Determine the (x, y) coordinate at the center of the cell enclosing the given text.  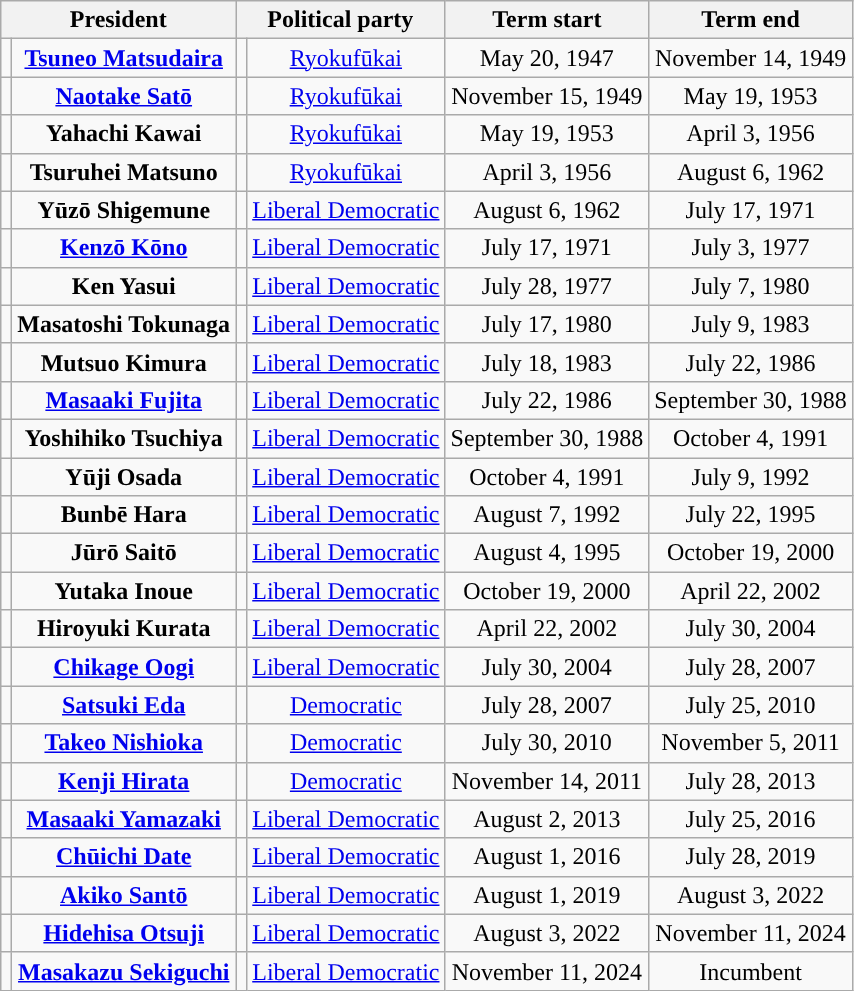
Tsuneo Matsudaira (124, 58)
July 25, 2010 (751, 705)
July 25, 2016 (751, 819)
Incumbent (751, 971)
Bunbē Hara (124, 515)
Tsuruhei Matsuno (124, 172)
Chikage Oogi (124, 667)
July 17, 1980 (547, 324)
July 28, 2019 (751, 857)
July 28, 2013 (751, 781)
July 30, 2010 (547, 743)
Yutaka Inoue (124, 591)
Kenzō Kōno (124, 248)
Akiko Santō (124, 895)
July 9, 1983 (751, 324)
May 20, 1947 (547, 58)
November 14, 1949 (751, 58)
August 7, 1992 (547, 515)
Hidehisa Otsuji (124, 933)
August 1, 2016 (547, 857)
Jūrō Saitō (124, 553)
President (118, 20)
Masatoshi Tokunaga (124, 324)
Masaaki Fujita (124, 400)
November 5, 2011 (751, 743)
July 22, 1995 (751, 515)
July 28, 1977 (547, 286)
Term start (547, 20)
Masaaki Yamazaki (124, 819)
Hiroyuki Kurata (124, 629)
Political party (340, 20)
Mutsuo Kimura (124, 362)
Chūichi Date (124, 857)
Masakazu Sekiguchi (124, 971)
Takeo Nishioka (124, 743)
Yūji Osada (124, 477)
Yūzō Shigemune (124, 210)
July 18, 1983 (547, 362)
July 9, 1992 (751, 477)
Yahachi Kawai (124, 134)
Yoshihiko Tsuchiya (124, 438)
Naotake Satō (124, 96)
August 2, 2013 (547, 819)
Ken Yasui (124, 286)
Term end (751, 20)
August 4, 1995 (547, 553)
August 1, 2019 (547, 895)
November 15, 1949 (547, 96)
Kenji Hirata (124, 781)
Satsuki Eda (124, 705)
July 7, 1980 (751, 286)
November 14, 2011 (547, 781)
July 3, 1977 (751, 248)
